For the text-containing cell, return its midpoint in [X, Y] coordinate format. 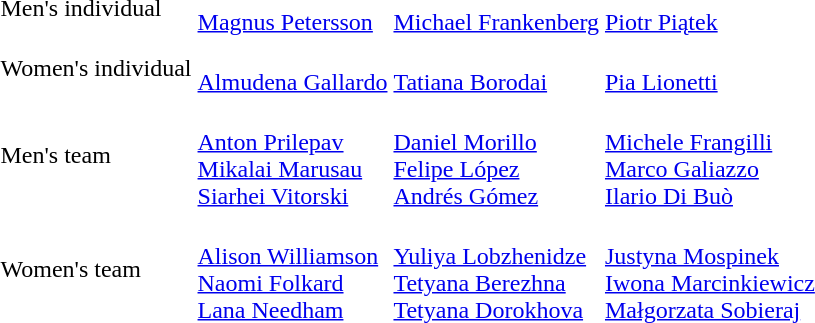
Tatiana Borodai [496, 68]
Daniel Morillo Felipe López Andrés Gómez [496, 156]
Almudena Gallardo [292, 68]
Anton Prilepav Mikalai Marusau Siarhei Vitorski [292, 156]
